From the cell containing the given text, extract its center point as [x, y] coordinate. 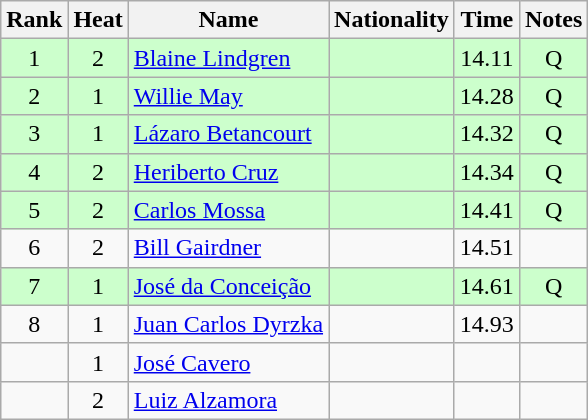
Time [486, 20]
Willie May [228, 96]
14.34 [486, 172]
Juan Carlos Dyrzka [228, 324]
14.32 [486, 134]
3 [34, 134]
Name [228, 20]
14.28 [486, 96]
14.11 [486, 58]
José Cavero [228, 362]
5 [34, 210]
Notes [553, 20]
Nationality [392, 20]
7 [34, 286]
Rank [34, 20]
14.61 [486, 286]
José da Conceição [228, 286]
6 [34, 248]
14.41 [486, 210]
Heriberto Cruz [228, 172]
Heat [98, 20]
Lázaro Betancourt [228, 134]
14.51 [486, 248]
Carlos Mossa [228, 210]
8 [34, 324]
Bill Gairdner [228, 248]
4 [34, 172]
Luiz Alzamora [228, 400]
14.93 [486, 324]
Blaine Lindgren [228, 58]
